Return the (X, Y) coordinate for the center point of the cell that contains the specified text.  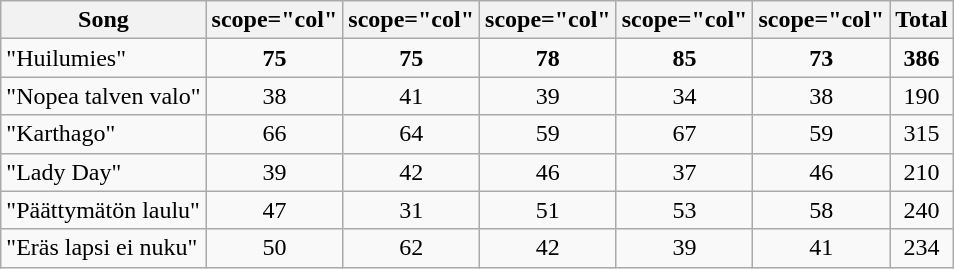
53 (684, 210)
78 (548, 58)
66 (274, 134)
37 (684, 172)
Total (922, 20)
85 (684, 58)
31 (412, 210)
"Nopea talven valo" (104, 96)
51 (548, 210)
73 (822, 58)
"Päättymätön laulu" (104, 210)
64 (412, 134)
234 (922, 248)
315 (922, 134)
"Lady Day" (104, 172)
210 (922, 172)
386 (922, 58)
50 (274, 248)
58 (822, 210)
67 (684, 134)
Song (104, 20)
190 (922, 96)
"Huilumies" (104, 58)
"Karthago" (104, 134)
34 (684, 96)
"Eräs lapsi ei nuku" (104, 248)
240 (922, 210)
47 (274, 210)
62 (412, 248)
